For the text-containing cell, return its midpoint in (X, Y) coordinate format. 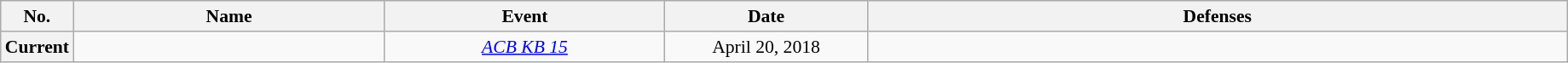
ACB KB 15 (525, 47)
April 20, 2018 (766, 47)
Event (525, 16)
Name (229, 16)
Date (766, 16)
Defenses (1218, 16)
Current (38, 47)
No. (38, 16)
